Capture the cell that displays the provided text and extract its [X, Y] central coordinate. 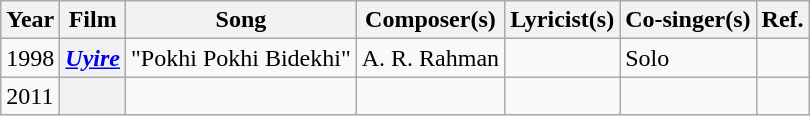
Co-singer(s) [688, 20]
Song [242, 20]
1998 [30, 58]
2011 [30, 96]
Lyricist(s) [562, 20]
Uyire [93, 58]
A. R. Rahman [430, 58]
Composer(s) [430, 20]
Film [93, 20]
"Pokhi Pokhi Bidekhi" [242, 58]
Ref. [782, 20]
Solo [688, 58]
Year [30, 20]
